Search for the cell housing the specified text and yield its [X, Y] center coordinate. 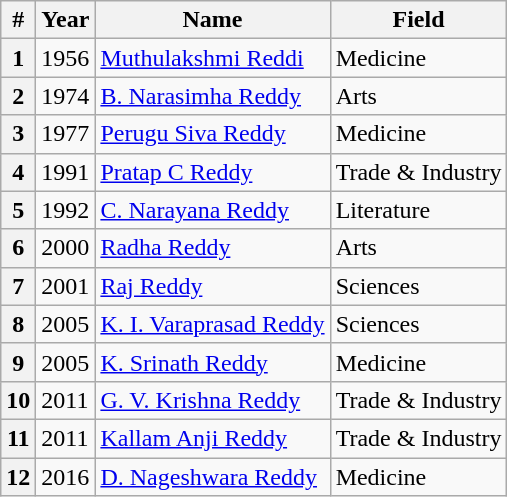
4 [18, 172]
1991 [66, 172]
3 [18, 134]
7 [18, 286]
1 [18, 58]
Perugu Siva Reddy [212, 134]
2 [18, 96]
2001 [66, 286]
Raj Reddy [212, 286]
12 [18, 477]
1992 [66, 210]
Radha Reddy [212, 248]
Literature [418, 210]
Name [212, 20]
D. Nageshwara Reddy [212, 477]
2016 [66, 477]
B. Narasimha Reddy [212, 96]
C. Narayana Reddy [212, 210]
K. Srinath Reddy [212, 362]
Year [66, 20]
# [18, 20]
1956 [66, 58]
6 [18, 248]
Kallam Anji Reddy [212, 438]
10 [18, 400]
K. I. Varaprasad Reddy [212, 324]
1977 [66, 134]
2000 [66, 248]
Field [418, 20]
8 [18, 324]
9 [18, 362]
G. V. Krishna Reddy [212, 400]
Pratap C Reddy [212, 172]
1974 [66, 96]
5 [18, 210]
11 [18, 438]
Muthulakshmi Reddi [212, 58]
